For the text-containing cell, return its midpoint in [x, y] coordinate format. 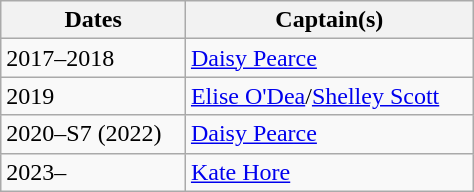
Kate Hore [329, 172]
2020–S7 (2022) [94, 134]
2023– [94, 172]
2017–2018 [94, 58]
Elise O'Dea/Shelley Scott [329, 96]
2019 [94, 96]
Captain(s) [329, 20]
Dates [94, 20]
